Provide the (X, Y) coordinate of the cell's center where the given text is located.  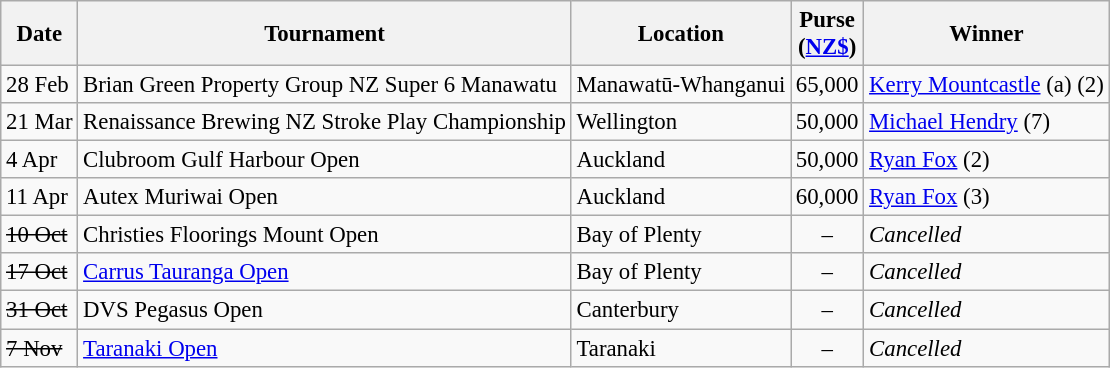
Christies Floorings Mount Open (324, 235)
Wellington (680, 122)
Michael Hendry (7) (986, 122)
11 Apr (40, 197)
60,000 (828, 197)
65,000 (828, 85)
Autex Muriwai Open (324, 197)
Ryan Fox (3) (986, 197)
Taranaki (680, 348)
DVS Pegasus Open (324, 310)
21 Mar (40, 122)
17 Oct (40, 273)
Brian Green Property Group NZ Super 6 Manawatu (324, 85)
7 Nov (40, 348)
10 Oct (40, 235)
Clubroom Gulf Harbour Open (324, 160)
28 Feb (40, 85)
Date (40, 34)
Manawatū-Whanganui (680, 85)
31 Oct (40, 310)
Ryan Fox (2) (986, 160)
Location (680, 34)
Kerry Mountcastle (a) (2) (986, 85)
Carrus Tauranga Open (324, 273)
Winner (986, 34)
Purse(NZ$) (828, 34)
Canterbury (680, 310)
Tournament (324, 34)
Renaissance Brewing NZ Stroke Play Championship (324, 122)
4 Apr (40, 160)
Taranaki Open (324, 348)
